From the cell containing the given text, extract its center point as [X, Y] coordinate. 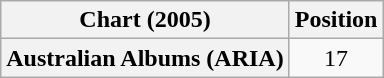
Chart (2005) [145, 20]
17 [336, 58]
Position [336, 20]
Australian Albums (ARIA) [145, 58]
